Determine the [X, Y] coordinate at the center of the cell enclosing the given text.  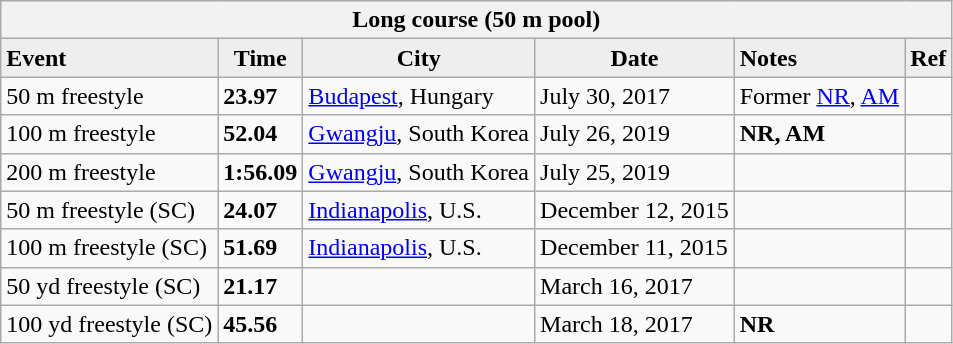
1:56.09 [260, 172]
March 16, 2017 [635, 286]
23.97 [260, 96]
Event [110, 58]
City [419, 58]
July 30, 2017 [635, 96]
Former NR, AM [819, 96]
24.07 [260, 210]
21.17 [260, 286]
Budapest, Hungary [419, 96]
July 25, 2019 [635, 172]
NR, AM [819, 134]
March 18, 2017 [635, 324]
50 yd freestyle (SC) [110, 286]
51.69 [260, 248]
Long course (50 m pool) [476, 20]
50 m freestyle (SC) [110, 210]
52.04 [260, 134]
December 12, 2015 [635, 210]
50 m freestyle [110, 96]
45.56 [260, 324]
December 11, 2015 [635, 248]
100 m freestyle [110, 134]
200 m freestyle [110, 172]
July 26, 2019 [635, 134]
Ref [928, 58]
Date [635, 58]
100 m freestyle (SC) [110, 248]
100 yd freestyle (SC) [110, 324]
NR [819, 324]
Notes [819, 58]
Time [260, 58]
